From the cell containing the given text, extract its center point as [x, y] coordinate. 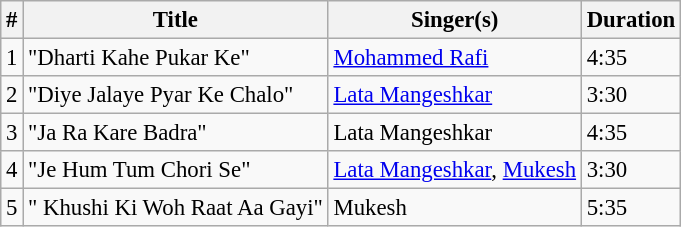
Mukesh [454, 208]
5:35 [630, 208]
"Dharti Kahe Pukar Ke" [176, 58]
Duration [630, 20]
"Diye Jalaye Pyar Ke Chalo" [176, 95]
"Je Hum Tum Chori Se" [176, 170]
# [12, 20]
Mohammed Rafi [454, 58]
5 [12, 208]
1 [12, 58]
Singer(s) [454, 20]
Title [176, 20]
4 [12, 170]
2 [12, 95]
3 [12, 133]
"Ja Ra Kare Badra" [176, 133]
Lata Mangeshkar, Mukesh [454, 170]
" Khushi Ki Woh Raat Aa Gayi" [176, 208]
